Determine the [x, y] coordinate at the center of the cell enclosing the given text.  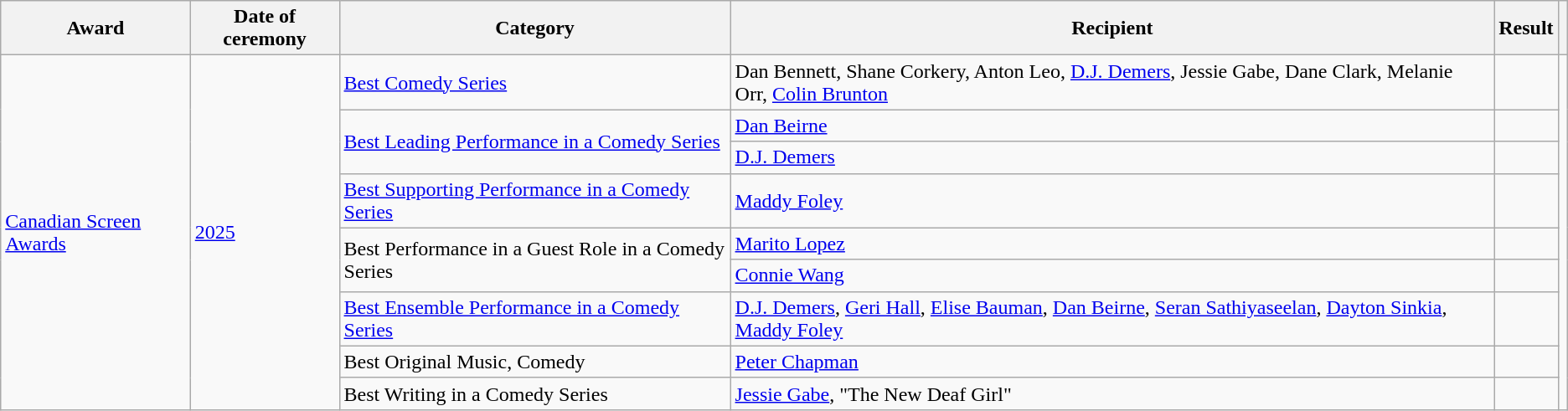
Best Writing in a Comedy Series [534, 393]
Dan Beirne [1112, 126]
Best Comedy Series [534, 82]
Maddy Foley [1112, 201]
Recipient [1112, 28]
Best Leading Performance in a Comedy Series [534, 141]
Best Supporting Performance in a Comedy Series [534, 201]
Award [95, 28]
Best Original Music, Comedy [534, 362]
Peter Chapman [1112, 362]
Jessie Gabe, "The New Deaf Girl" [1112, 393]
Category [534, 28]
Date of ceremony [265, 28]
Canadian Screen Awards [95, 233]
2025 [265, 233]
Connie Wang [1112, 275]
Best Performance in a Guest Role in a Comedy Series [534, 259]
Result [1526, 28]
Dan Bennett, Shane Corkery, Anton Leo, D.J. Demers, Jessie Gabe, Dane Clark, Melanie Orr, Colin Brunton [1112, 82]
D.J. Demers, Geri Hall, Elise Bauman, Dan Beirne, Seran Sathiyaseelan, Dayton Sinkia, Maddy Foley [1112, 318]
Marito Lopez [1112, 244]
Best Ensemble Performance in a Comedy Series [534, 318]
D.J. Demers [1112, 157]
